Pinpoint the cell where the given text exists, returning its (X, Y) midpoint coordinate. 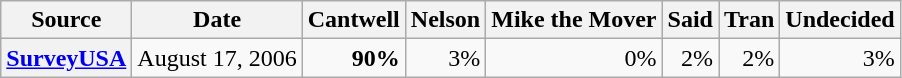
Undecided (840, 20)
Said (690, 20)
90% (354, 58)
Tran (748, 20)
August 17, 2006 (217, 58)
SurveyUSA (66, 58)
Cantwell (354, 20)
Source (66, 20)
Nelson (445, 20)
0% (574, 58)
Date (217, 20)
Mike the Mover (574, 20)
